From the cell containing the given text, extract its center point as [X, Y] coordinate. 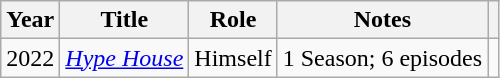
1 Season; 6 episodes [382, 58]
Role [233, 20]
Year [30, 20]
Hype House [124, 58]
Title [124, 20]
Notes [382, 20]
2022 [30, 58]
Himself [233, 58]
